Return (x, y) of the center of cell containing provided text 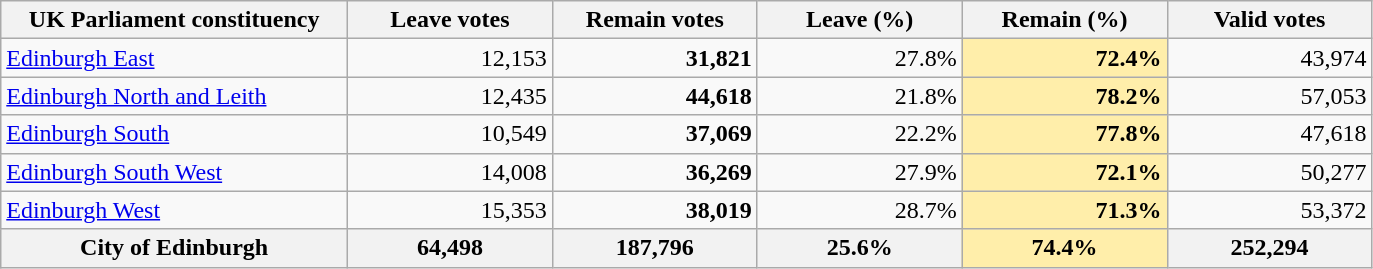
36,269 (654, 172)
50,277 (1270, 172)
Remain votes (654, 20)
74.4% (1064, 248)
12,435 (450, 96)
27.8% (860, 58)
43,974 (1270, 58)
27.9% (860, 172)
Leave votes (450, 20)
Valid votes (1270, 20)
47,618 (1270, 134)
77.8% (1064, 134)
252,294 (1270, 248)
15,353 (450, 210)
10,549 (450, 134)
22.2% (860, 134)
25.6% (860, 248)
14,008 (450, 172)
37,069 (654, 134)
44,618 (654, 96)
187,796 (654, 248)
31,821 (654, 58)
53,372 (1270, 210)
72.4% (1064, 58)
Edinburgh South (174, 134)
72.1% (1064, 172)
38,019 (654, 210)
64,498 (450, 248)
78.2% (1064, 96)
City of Edinburgh (174, 248)
71.3% (1064, 210)
Remain (%) (1064, 20)
UK Parliament constituency (174, 20)
Edinburgh West (174, 210)
12,153 (450, 58)
Edinburgh North and Leith (174, 96)
57,053 (1270, 96)
Edinburgh East (174, 58)
28.7% (860, 210)
21.8% (860, 96)
Leave (%) (860, 20)
Edinburgh South West (174, 172)
